Pinpoint the cell where the given text exists, returning its (X, Y) midpoint coordinate. 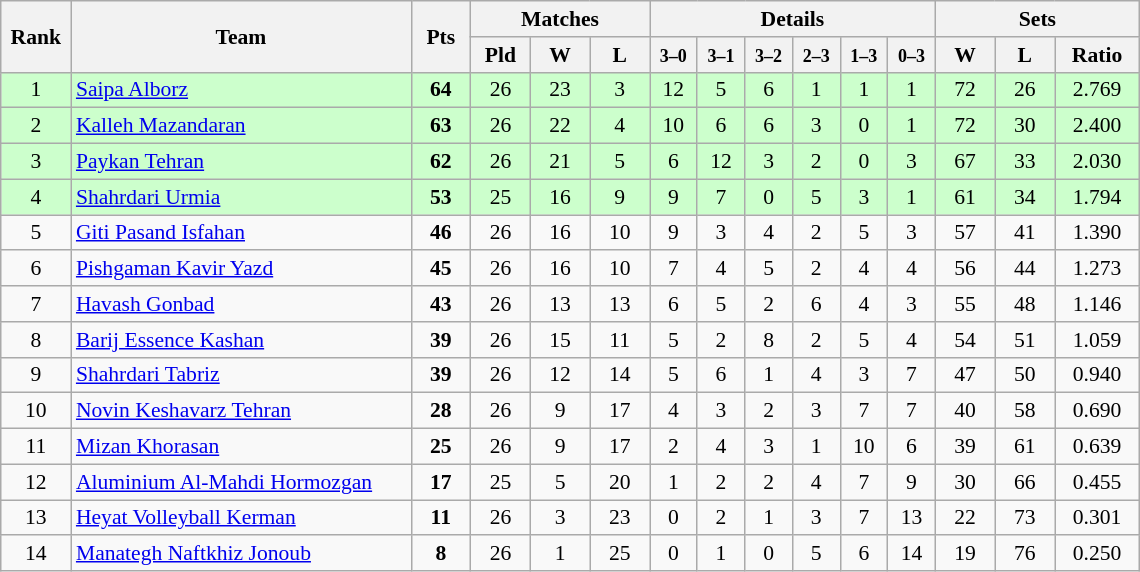
3–0 (674, 55)
Shahrdari Tabriz (241, 375)
Team (241, 36)
Pishgaman Kavir Yazd (241, 269)
56 (965, 269)
1.146 (1096, 304)
62 (441, 162)
47 (965, 375)
Heyat Volleyball Kerman (241, 518)
Havash Gonbad (241, 304)
Pts (441, 36)
48 (1025, 304)
76 (1025, 554)
0.455 (1096, 482)
55 (965, 304)
1.794 (1096, 197)
34 (1025, 197)
3–1 (721, 55)
57 (965, 233)
66 (1025, 482)
0.301 (1096, 518)
15 (560, 340)
40 (965, 411)
67 (965, 162)
43 (441, 304)
Aluminium Al-Mahdi Hormozgan (241, 482)
54 (965, 340)
0–3 (912, 55)
1.273 (1096, 269)
50 (1025, 375)
Matches (560, 19)
Details (793, 19)
44 (1025, 269)
2.769 (1096, 90)
Sets (1037, 19)
63 (441, 126)
73 (1025, 518)
2.400 (1096, 126)
33 (1025, 162)
Novin Keshavarz Tehran (241, 411)
19 (965, 554)
2.030 (1096, 162)
20 (620, 482)
Barij Essence Kashan (241, 340)
0.690 (1096, 411)
1.390 (1096, 233)
Pld (501, 55)
Paykan Tehran (241, 162)
64 (441, 90)
46 (441, 233)
Kalleh Mazandaran (241, 126)
Ratio (1096, 55)
0.639 (1096, 447)
Giti Pasand Isfahan (241, 233)
45 (441, 269)
Manategh Naftkhiz Jonoub (241, 554)
0.250 (1096, 554)
Saipa Alborz (241, 90)
28 (441, 411)
1.059 (1096, 340)
41 (1025, 233)
Mizan Khorasan (241, 447)
1–3 (864, 55)
3–2 (769, 55)
Shahrdari Urmia (241, 197)
0.940 (1096, 375)
2–3 (816, 55)
Rank (36, 36)
53 (441, 197)
58 (1025, 411)
21 (560, 162)
51 (1025, 340)
